Determine the [X, Y] coordinate at the center of the cell enclosing the given text.  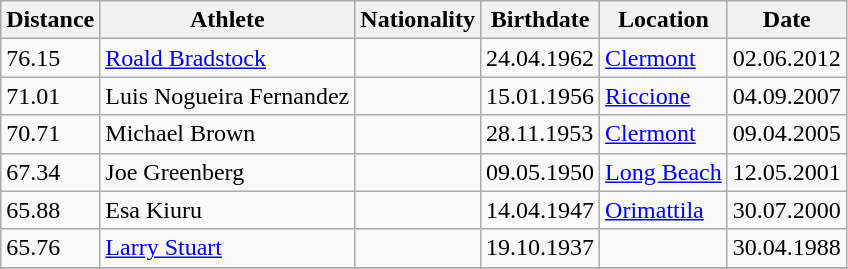
Birthdate [540, 20]
70.71 [50, 134]
24.04.1962 [540, 58]
71.01 [50, 96]
12.05.2001 [786, 172]
Larry Stuart [228, 248]
Location [664, 20]
Nationality [418, 20]
02.06.2012 [786, 58]
Athlete [228, 20]
Long Beach [664, 172]
Distance [50, 20]
Luis Nogueira Fernandez [228, 96]
30.04.1988 [786, 248]
15.01.1956 [540, 96]
19.10.1937 [540, 248]
Esa Kiuru [228, 210]
Joe Greenberg [228, 172]
28.11.1953 [540, 134]
Date [786, 20]
04.09.2007 [786, 96]
Riccione [664, 96]
65.88 [50, 210]
09.04.2005 [786, 134]
65.76 [50, 248]
Roald Bradstock [228, 58]
Orimattila [664, 210]
14.04.1947 [540, 210]
30.07.2000 [786, 210]
67.34 [50, 172]
09.05.1950 [540, 172]
Michael Brown [228, 134]
76.15 [50, 58]
